Pinpoint the cell where the given text exists, returning its (x, y) midpoint coordinate. 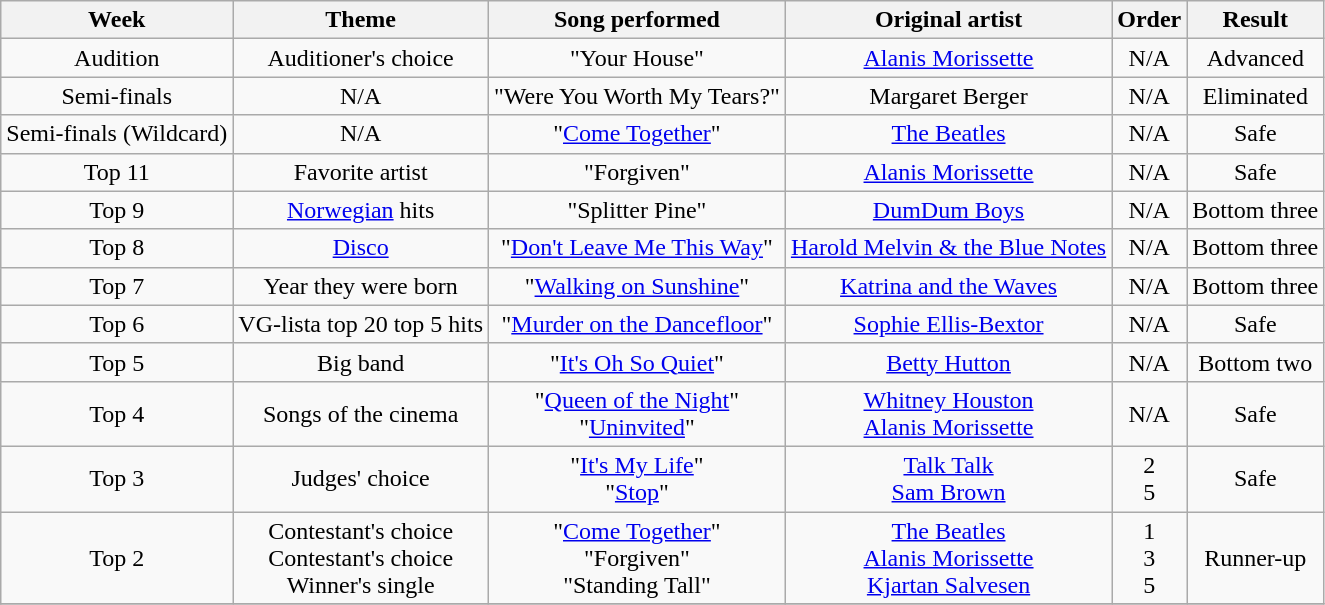
Top 9 (117, 210)
Disco (361, 248)
Order (1150, 20)
Favorite artist (361, 172)
Katrina and the Waves (948, 286)
Original artist (948, 20)
Auditioner's choice (361, 58)
Audition (117, 58)
"Queen of the Night""Uninvited" (638, 414)
"Walking on Sunshine" (638, 286)
Contestant's choiceContestant's choiceWinner's single (361, 558)
Top 6 (117, 324)
"Forgiven" (638, 172)
Whitney HoustonAlanis Morissette (948, 414)
"It's My Life""Stop" (638, 478)
The BeatlesAlanis MorissetteKjartan Salvesen (948, 558)
The Beatles (948, 134)
Top 5 (117, 362)
135 (1150, 558)
Betty Hutton (948, 362)
Result (1256, 20)
DumDum Boys (948, 210)
"Come Together" (638, 134)
Talk TalkSam Brown (948, 478)
25 (1150, 478)
Norwegian hits (361, 210)
VG-lista top 20 top 5 hits (361, 324)
Bottom two (1256, 362)
Top 11 (117, 172)
Theme (361, 20)
Top 4 (117, 414)
Harold Melvin & the Blue Notes (948, 248)
Semi-finals (Wildcard) (117, 134)
Top 8 (117, 248)
Margaret Berger (948, 96)
Runner-up (1256, 558)
Big band (361, 362)
Semi-finals (117, 96)
Eliminated (1256, 96)
Week (117, 20)
"It's Oh So Quiet" (638, 362)
Year they were born (361, 286)
Songs of the cinema (361, 414)
"Don't Leave Me This Way" (638, 248)
Sophie Ellis-Bextor (948, 324)
"Were You Worth My Tears?" (638, 96)
Top 3 (117, 478)
Top 7 (117, 286)
Top 2 (117, 558)
"Come Together""Forgiven""Standing Tall" (638, 558)
Advanced (1256, 58)
Song performed (638, 20)
"Splitter Pine" (638, 210)
"Murder on the Dancefloor" (638, 324)
"Your House" (638, 58)
Judges' choice (361, 478)
